Find where the given text appears and provide that cell's center as [X, Y] coordinate. 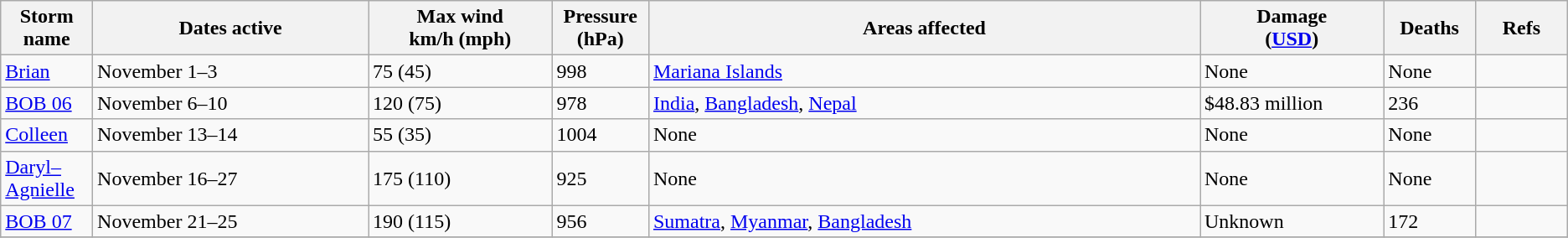
190 (115) [461, 221]
Brian [47, 71]
956 [601, 221]
BOB 07 [47, 221]
175 (110) [461, 178]
Damage(USD) [1292, 28]
November 6–10 [231, 103]
India, Bangladesh, Nepal [924, 103]
Dates active [231, 28]
236 [1430, 103]
120 (75) [461, 103]
Deaths [1430, 28]
172 [1430, 221]
Storm name [47, 28]
November 21–25 [231, 221]
Areas affected [924, 28]
Max windkm/h (mph) [461, 28]
998 [601, 71]
Daryl–Agnielle [47, 178]
$48.83 million [1292, 103]
75 (45) [461, 71]
Unknown [1292, 221]
Mariana Islands [924, 71]
Colleen [47, 135]
Pressure(hPa) [601, 28]
Sumatra, Myanmar, Bangladesh [924, 221]
Refs [1521, 28]
November 1–3 [231, 71]
November 13–14 [231, 135]
BOB 06 [47, 103]
55 (35) [461, 135]
925 [601, 178]
1004 [601, 135]
978 [601, 103]
November 16–27 [231, 178]
